For the text-containing cell, return its midpoint in [x, y] coordinate format. 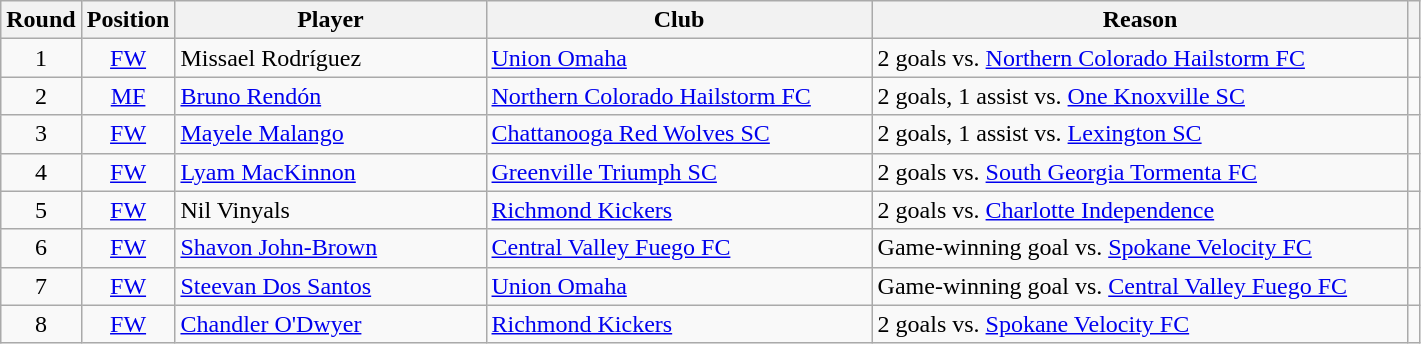
Missael Rodríguez [330, 58]
Round [41, 20]
2 goals, 1 assist vs. One Knoxville SC [1140, 96]
Greenville Triumph SC [679, 172]
6 [41, 248]
MF [128, 96]
Nil Vinyals [330, 210]
1 [41, 58]
Club [679, 20]
7 [41, 286]
Chandler O'Dwyer [330, 324]
2 goals, 1 assist vs. Lexington SC [1140, 134]
2 [41, 96]
2 goals vs. Spokane Velocity FC [1140, 324]
Player [330, 20]
3 [41, 134]
2 goals vs. Northern Colorado Hailstorm FC [1140, 58]
Lyam MacKinnon [330, 172]
Game-winning goal vs. Spokane Velocity FC [1140, 248]
Chattanooga Red Wolves SC [679, 134]
5 [41, 210]
4 [41, 172]
Steevan Dos Santos [330, 286]
2 goals vs. Charlotte Independence [1140, 210]
2 goals vs. South Georgia Tormenta FC [1140, 172]
Mayele Malango [330, 134]
Shavon John-Brown [330, 248]
8 [41, 324]
Reason [1140, 20]
Northern Colorado Hailstorm FC [679, 96]
Bruno Rendón [330, 96]
Position [128, 20]
Central Valley Fuego FC [679, 248]
Game-winning goal vs. Central Valley Fuego FC [1140, 286]
